Pinpoint the cell where the given text exists, returning its (X, Y) midpoint coordinate. 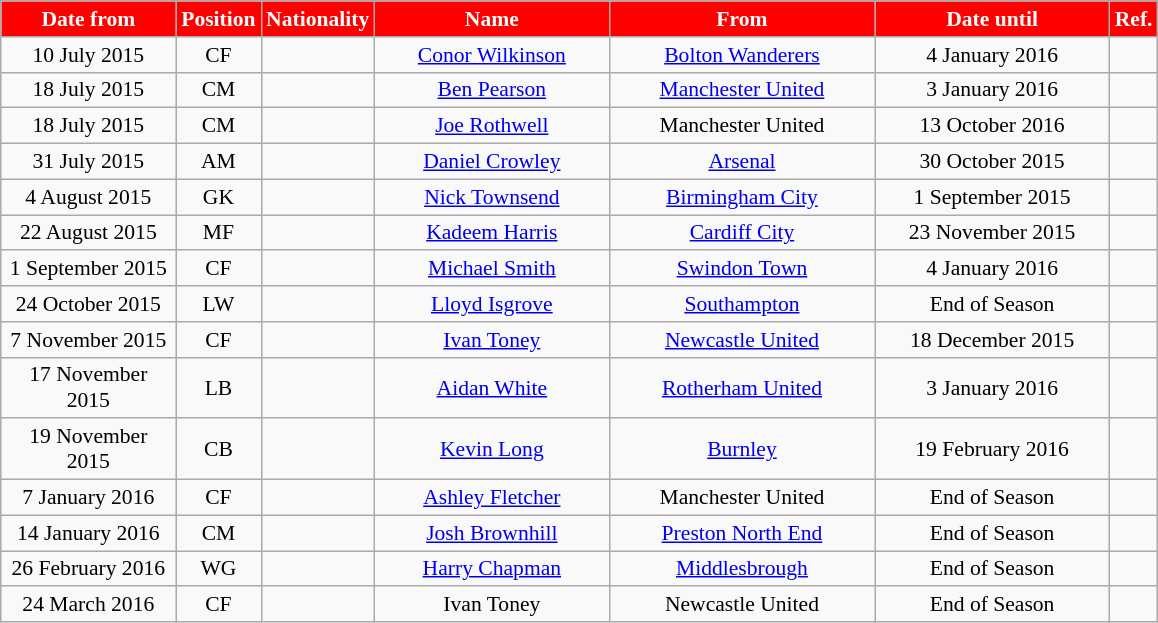
Date until (992, 19)
Middlesbrough (742, 569)
Josh Brownhill (492, 533)
Ashley Fletcher (492, 498)
10 July 2015 (88, 55)
AM (218, 162)
Lloyd Isgrove (492, 304)
19 February 2016 (992, 450)
Date from (88, 19)
24 October 2015 (88, 304)
24 March 2016 (88, 605)
Birmingham City (742, 197)
GK (218, 197)
Michael Smith (492, 269)
14 January 2016 (88, 533)
From (742, 19)
23 November 2015 (992, 233)
22 August 2015 (88, 233)
13 October 2016 (992, 126)
17 November 2015 (88, 388)
19 November 2015 (88, 450)
Name (492, 19)
4 August 2015 (88, 197)
Kadeem Harris (492, 233)
Ben Pearson (492, 90)
LB (218, 388)
Southampton (742, 304)
Daniel Crowley (492, 162)
CB (218, 450)
Burnley (742, 450)
LW (218, 304)
18 December 2015 (992, 340)
MF (218, 233)
Kevin Long (492, 450)
Ref. (1134, 19)
31 July 2015 (88, 162)
Preston North End (742, 533)
Position (218, 19)
7 January 2016 (88, 498)
WG (218, 569)
30 October 2015 (992, 162)
Nationality (318, 19)
Swindon Town (742, 269)
Joe Rothwell (492, 126)
26 February 2016 (88, 569)
Cardiff City (742, 233)
Arsenal (742, 162)
Bolton Wanderers (742, 55)
Rotherham United (742, 388)
Harry Chapman (492, 569)
Conor Wilkinson (492, 55)
7 November 2015 (88, 340)
Nick Townsend (492, 197)
Aidan White (492, 388)
